Find where the given text appears and provide that cell's center as [X, Y] coordinate. 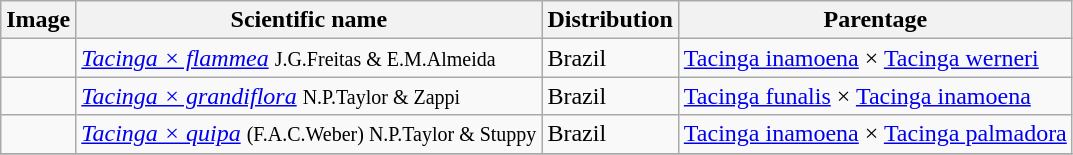
Tacinga funalis × Tacinga inamoena [875, 96]
Tacinga inamoena × Tacinga palmadora [875, 134]
Tacinga × quipa (F.A.C.Weber) N.P.Taylor & Stuppy [309, 134]
Image [38, 20]
Tacinga × grandiflora N.P.Taylor & Zappi [309, 96]
Scientific name [309, 20]
Parentage [875, 20]
Tacinga inamoena × Tacinga werneri [875, 58]
Distribution [610, 20]
Tacinga × flammea J.G.Freitas & E.M.Almeida [309, 58]
